Locate the cell with the specified text and output its (X, Y) center coordinate. 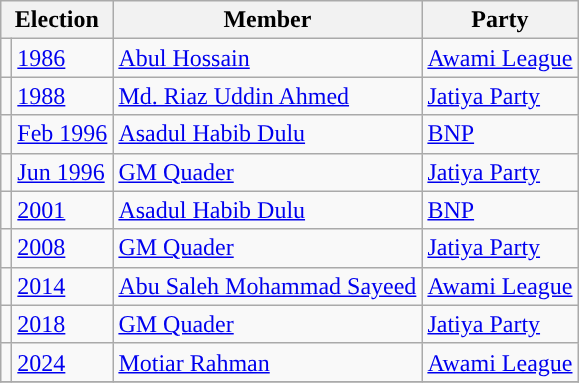
Abu Saleh Mohammad Sayeed (268, 286)
2008 (62, 248)
Election (57, 20)
1986 (62, 58)
1988 (62, 96)
2018 (62, 324)
2014 (62, 286)
Feb 1996 (62, 134)
2024 (62, 362)
Jun 1996 (62, 172)
2001 (62, 210)
Abul Hossain (268, 58)
Member (268, 20)
Motiar Rahman (268, 362)
Md. Riaz Uddin Ahmed (268, 96)
Party (500, 20)
